Capture the cell that displays the provided text and extract its [x, y] central coordinate. 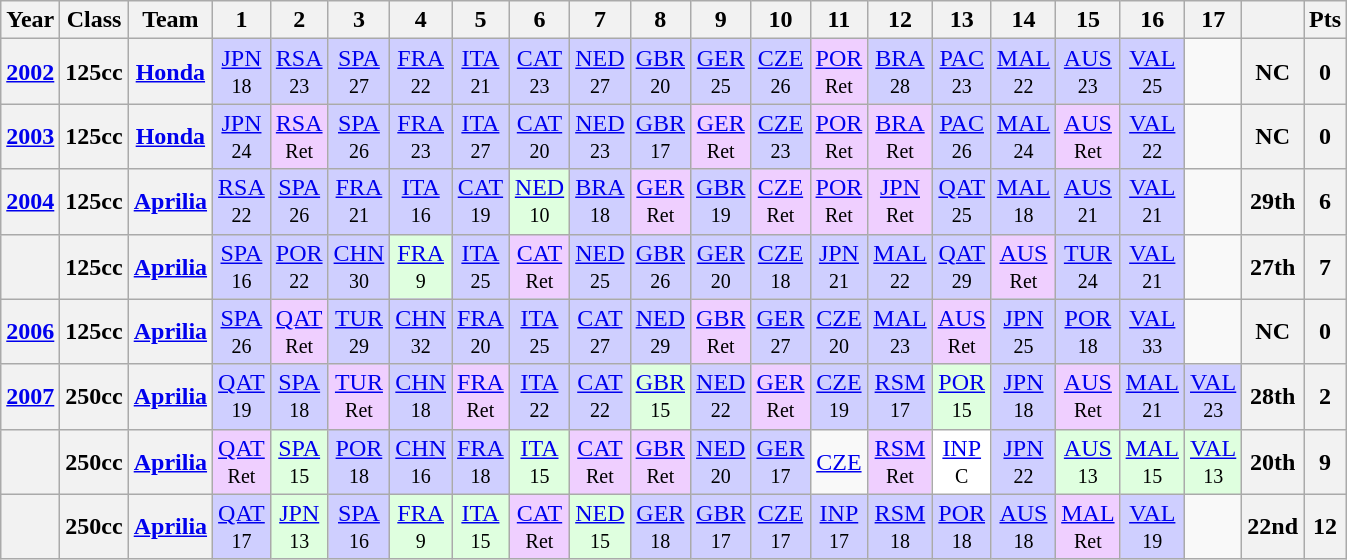
VAL19 [1152, 526]
JPN13 [299, 526]
CHN18 [421, 396]
POR22 [299, 266]
Team [170, 20]
NED20 [721, 462]
INP17 [839, 526]
RSM17 [900, 396]
GER27 [780, 332]
JPNRet [900, 202]
MAL18 [1023, 202]
GER18 [660, 526]
NED29 [660, 332]
VAL33 [1152, 332]
Pts [1326, 20]
13 [962, 20]
SPA18 [299, 396]
JPN24 [242, 136]
CAT22 [600, 396]
BRARet [900, 136]
28th [1273, 396]
PAC23 [962, 72]
GBR26 [660, 266]
29th [1273, 202]
CZE17 [780, 526]
15 [1088, 20]
Class [94, 20]
CZERet [780, 202]
GER25 [721, 72]
VAL22 [1152, 136]
AUS21 [1088, 202]
TUR24 [1088, 266]
AUS13 [1088, 462]
16 [1152, 20]
RSM18 [900, 526]
MALRet [1088, 526]
FRA21 [359, 202]
14 [1023, 20]
2007 [30, 396]
ITA27 [481, 136]
CZE23 [780, 136]
3 [359, 20]
MAL23 [900, 332]
AUS23 [1088, 72]
20th [1273, 462]
CAT20 [539, 136]
RSMRet [900, 462]
JPN21 [839, 266]
SPA15 [299, 462]
QAT17 [242, 526]
GER20 [721, 266]
CAT27 [600, 332]
ITA22 [539, 396]
ITA16 [421, 202]
CAT23 [539, 72]
CZE [839, 462]
VAL23 [1212, 396]
CHN16 [421, 462]
GBR20 [660, 72]
RSA23 [299, 72]
17 [1212, 20]
1 [242, 20]
22nd [1273, 526]
GER17 [780, 462]
CHN30 [359, 266]
JPN25 [1023, 332]
Year [30, 20]
11 [839, 20]
AUS18 [1023, 526]
NED27 [600, 72]
NED23 [600, 136]
FRA18 [481, 462]
2006 [30, 332]
RSA22 [242, 202]
4 [421, 20]
FRA22 [421, 72]
2004 [30, 202]
8 [660, 20]
27th [1273, 266]
GBR15 [660, 396]
NED15 [600, 526]
BRA18 [600, 202]
POR15 [962, 396]
QAT19 [242, 396]
NED22 [721, 396]
MAL15 [1152, 462]
FRA23 [421, 136]
CZE26 [780, 72]
CZE18 [780, 266]
FRA20 [481, 332]
2003 [30, 136]
ITA21 [481, 72]
SPA27 [359, 72]
CAT19 [481, 202]
10 [780, 20]
CHN32 [421, 332]
VAL25 [1152, 72]
FRARet [481, 396]
JPN22 [1023, 462]
TURRet [359, 396]
MAL21 [1152, 396]
CZE19 [839, 396]
NED10 [539, 202]
NED25 [600, 266]
PAC26 [962, 136]
5 [481, 20]
2002 [30, 72]
CZE20 [839, 332]
TUR29 [359, 332]
QAT25 [962, 202]
INPC [962, 462]
QAT29 [962, 266]
BRA28 [900, 72]
RSARet [299, 136]
GBR19 [721, 202]
VAL13 [1212, 462]
MAL24 [1023, 136]
